Search for the cell housing the specified text and yield its (x, y) center coordinate. 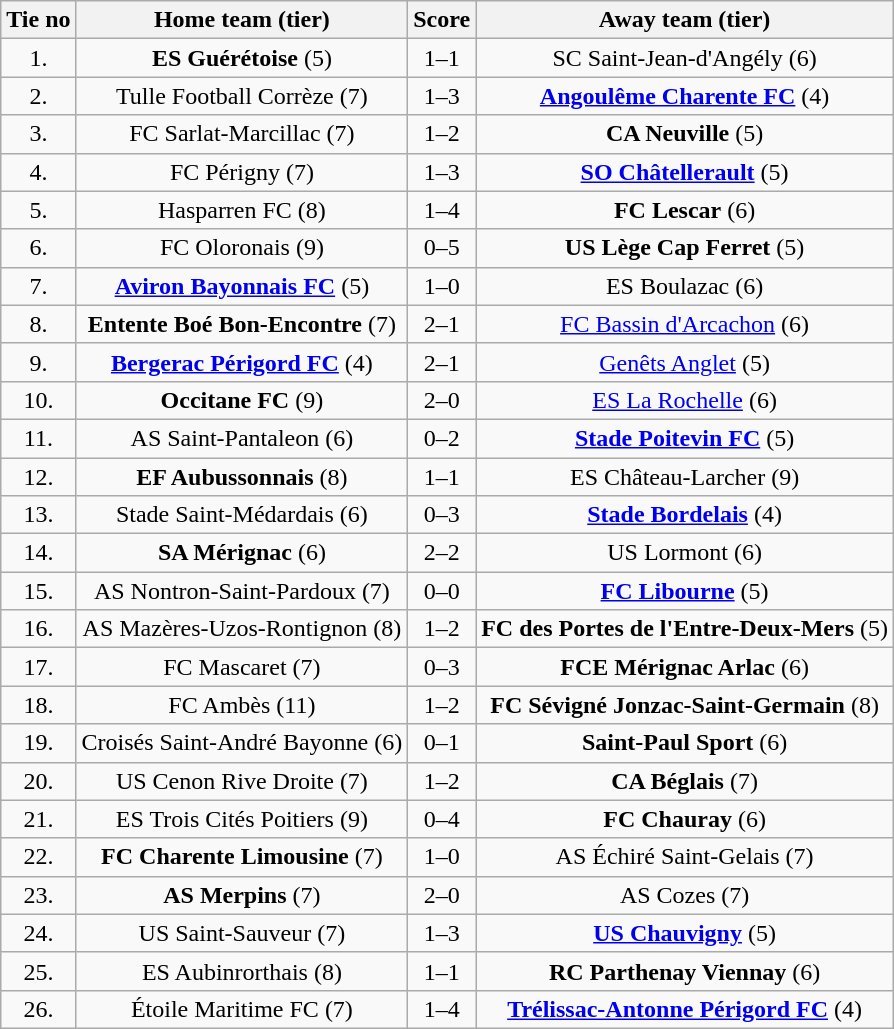
19. (38, 743)
Home team (tier) (242, 20)
ES Guérétoise (5) (242, 58)
FC Charente Limousine (7) (242, 857)
SA Mérignac (6) (242, 553)
US Cenon Rive Droite (7) (242, 781)
6. (38, 248)
21. (38, 819)
Croisés Saint-André Bayonne (6) (242, 743)
FC Mascaret (7) (242, 667)
Étoile Maritime FC (7) (242, 1009)
EF Aubussonnais (8) (242, 477)
17. (38, 667)
FC Chauray (6) (685, 819)
FC Sévigné Jonzac-Saint-Germain (8) (685, 705)
2. (38, 96)
0–1 (442, 743)
0–4 (442, 819)
FC Libourne (5) (685, 591)
2–2 (442, 553)
SO Châtellerault (5) (685, 172)
4. (38, 172)
US Saint-Sauveur (7) (242, 933)
13. (38, 515)
Stade Bordelais (4) (685, 515)
AS Nontron-Saint-Pardoux (7) (242, 591)
ES Trois Cités Poitiers (9) (242, 819)
US Chauvigny (5) (685, 933)
ES La Rochelle (6) (685, 400)
26. (38, 1009)
ES Aubinrorthais (8) (242, 971)
ES Boulazac (6) (685, 286)
1. (38, 58)
8. (38, 324)
Stade Saint-Médardais (6) (242, 515)
AS Échiré Saint-Gelais (7) (685, 857)
AS Merpins (7) (242, 895)
3. (38, 134)
14. (38, 553)
Occitane FC (9) (242, 400)
AS Mazères-Uzos-Rontignon (8) (242, 629)
CA Béglais (7) (685, 781)
Tie no (38, 20)
15. (38, 591)
US Lège Cap Ferret (5) (685, 248)
18. (38, 705)
Hasparren FC (8) (242, 210)
24. (38, 933)
FC Oloronais (9) (242, 248)
FC Lescar (6) (685, 210)
FC Périgny (7) (242, 172)
11. (38, 438)
22. (38, 857)
Entente Boé Bon-Encontre (7) (242, 324)
9. (38, 362)
FC des Portes de l'Entre-Deux-Mers (5) (685, 629)
7. (38, 286)
5. (38, 210)
FC Ambès (11) (242, 705)
FCE Mérignac Arlac (6) (685, 667)
FC Sarlat-Marcillac (7) (242, 134)
Genêts Anglet (5) (685, 362)
20. (38, 781)
Saint-Paul Sport (6) (685, 743)
US Lormont (6) (685, 553)
0–0 (442, 591)
Score (442, 20)
AS Cozes (7) (685, 895)
Away team (tier) (685, 20)
10. (38, 400)
ES Château-Larcher (9) (685, 477)
Stade Poitevin FC (5) (685, 438)
16. (38, 629)
Bergerac Périgord FC (4) (242, 362)
Angoulême Charente FC (4) (685, 96)
25. (38, 971)
0–2 (442, 438)
0–5 (442, 248)
SC Saint-Jean-d'Angély (6) (685, 58)
RC Parthenay Viennay (6) (685, 971)
FC Bassin d'Arcachon (6) (685, 324)
Tulle Football Corrèze (7) (242, 96)
CA Neuville (5) (685, 134)
Aviron Bayonnais FC (5) (242, 286)
Trélissac-Antonne Périgord FC (4) (685, 1009)
23. (38, 895)
12. (38, 477)
AS Saint-Pantaleon (6) (242, 438)
